Return the (x, y) coordinate for the center point of the cell that contains the specified text.  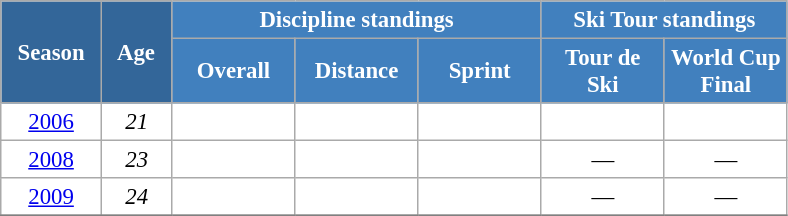
Discipline standings (356, 20)
Distance (356, 72)
Season (52, 52)
Overall (234, 72)
24 (136, 197)
23 (136, 160)
World CupFinal (726, 72)
Sprint (480, 72)
2009 (52, 197)
Tour deSki (602, 72)
21 (136, 122)
Age (136, 52)
2006 (52, 122)
2008 (52, 160)
Ski Tour standings (664, 20)
